Output the (x, y) coordinate of the center of the cell containing the given text.  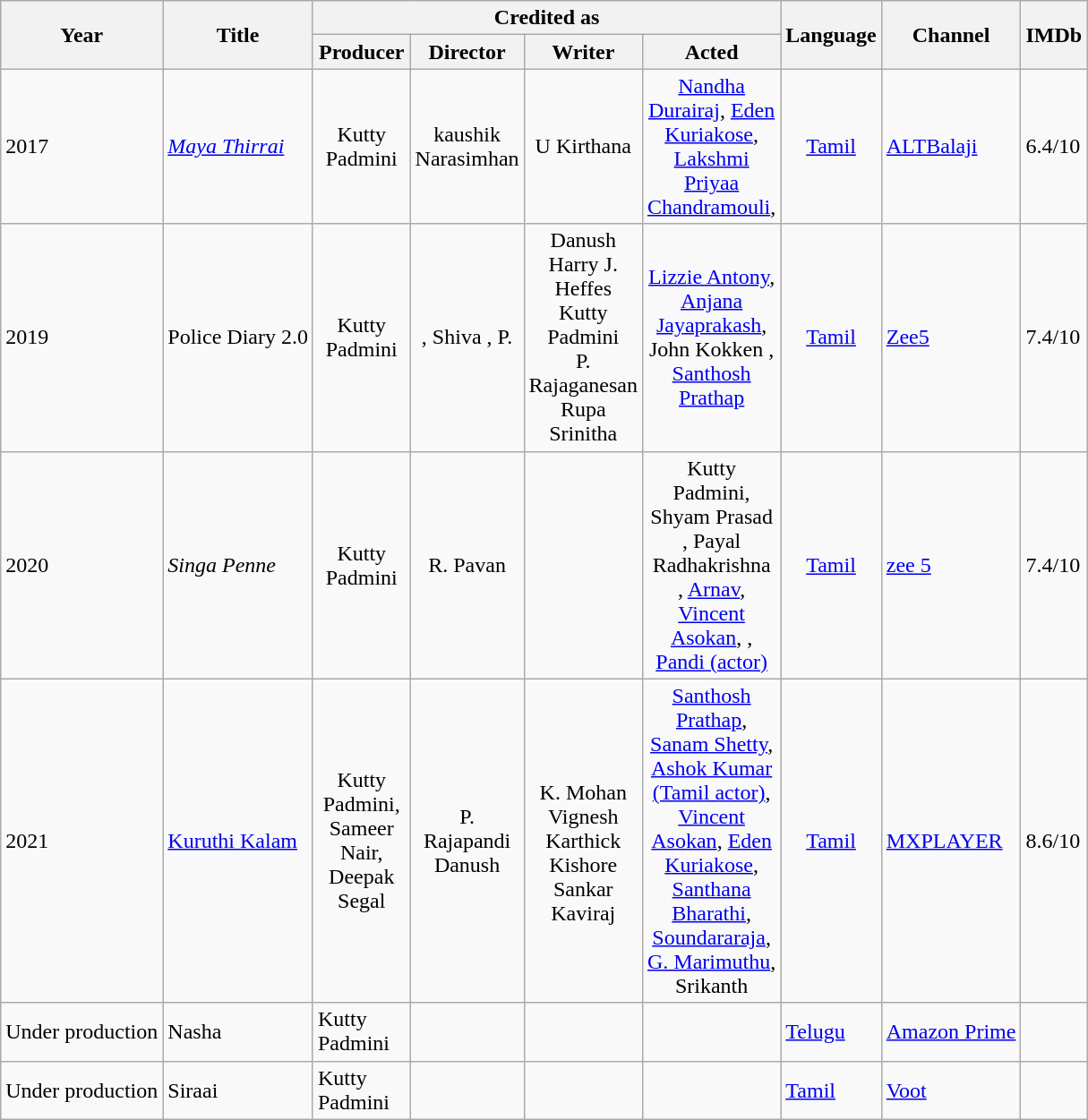
, Shiva , P. (467, 338)
2019 (82, 338)
K. MohanVignesh KarthickKishore SankarKaviraj (583, 841)
P. RajapandiDanush (467, 841)
kaushik Narasimhan (467, 147)
8.6/10 (1054, 841)
Acted (711, 52)
Writer (583, 52)
Year (82, 35)
zee 5 (951, 565)
IMDb (1054, 35)
Title (238, 35)
Santhosh Prathap, Sanam Shetty, Ashok Kumar (Tamil actor), Vincent Asokan, Eden Kuriakose, Santhana Bharathi, Soundararaja, G. Marimuthu, Srikanth (711, 841)
DanushHarry J. HeffesKutty PadminiP. RajaganesanRupa Srinitha (583, 338)
2021 (82, 841)
Language (831, 35)
MXPLAYER (951, 841)
Director (467, 52)
Amazon Prime (951, 1031)
Nasha (238, 1031)
Telugu (831, 1031)
Zee5 (951, 338)
2017 (82, 147)
Producer (362, 52)
Lizzie Antony, Anjana Jayaprakash, John Kokken , Santhosh Prathap (711, 338)
Nandha Durairaj, Eden Kuriakose, Lakshmi Priyaa Chandramouli, (711, 147)
Channel (951, 35)
Police Diary 2.0 (238, 338)
Kuruthi Kalam (238, 841)
Maya Thirrai (238, 147)
Voot (951, 1090)
6.4/10 (1054, 147)
ALTBalaji (951, 147)
Credited as (546, 18)
Kutty Padmini,Sameer Nair,Deepak Segal (362, 841)
2020 (82, 565)
R. Pavan (467, 565)
Singa Penne (238, 565)
Siraai (238, 1090)
Kutty Padmini,Shyam Prasad , Payal Radhakrishna , Arnav, Vincent Asokan, , Pandi (actor) (711, 565)
U Kirthana (583, 147)
